Find where the given text appears and provide that cell's center as (x, y) coordinate. 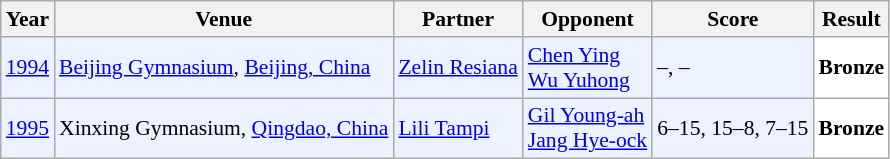
Lili Tampi (458, 128)
Score (732, 19)
–, – (732, 68)
Chen Ying Wu Yuhong (588, 68)
Zelin Resiana (458, 68)
Year (28, 19)
Opponent (588, 19)
1994 (28, 68)
1995 (28, 128)
6–15, 15–8, 7–15 (732, 128)
Partner (458, 19)
Gil Young-ah Jang Hye-ock (588, 128)
Venue (224, 19)
Beijing Gymnasium, Beijing, China (224, 68)
Xinxing Gymnasium, Qingdao, China (224, 128)
Result (851, 19)
